Determine the (X, Y) coordinate at the center of the cell enclosing the given text.  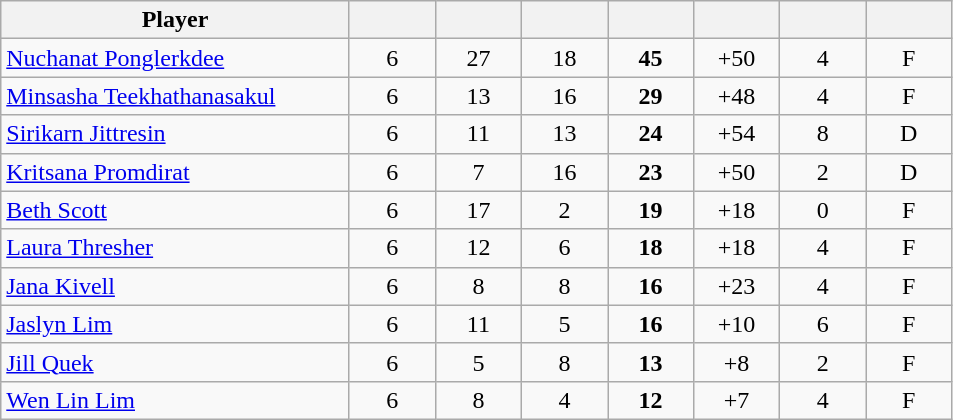
0 (823, 210)
Wen Lin Lim (176, 400)
+7 (737, 400)
45 (651, 58)
+10 (737, 324)
Minsasha Teekhathanasakul (176, 96)
Jill Quek (176, 362)
Jaslyn Lim (176, 324)
+23 (737, 286)
Kritsana Promdirat (176, 172)
19 (651, 210)
+54 (737, 134)
Sirikarn Jittresin (176, 134)
Beth Scott (176, 210)
Player (176, 20)
Laura Thresher (176, 248)
23 (651, 172)
17 (478, 210)
+8 (737, 362)
29 (651, 96)
Nuchanat Ponglerkdee (176, 58)
7 (478, 172)
24 (651, 134)
Jana Kivell (176, 286)
27 (478, 58)
+48 (737, 96)
